From the cell containing the given text, extract its center point as [x, y] coordinate. 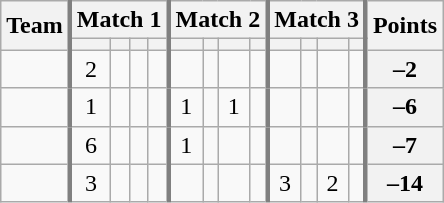
Match 3 [316, 20]
–6 [404, 107]
–7 [404, 145]
Match 1 [120, 20]
Team [36, 26]
6 [90, 145]
Points [404, 26]
–14 [404, 183]
Match 2 [218, 20]
–2 [404, 69]
